Pinpoint the cell where the given text exists, returning its [x, y] midpoint coordinate. 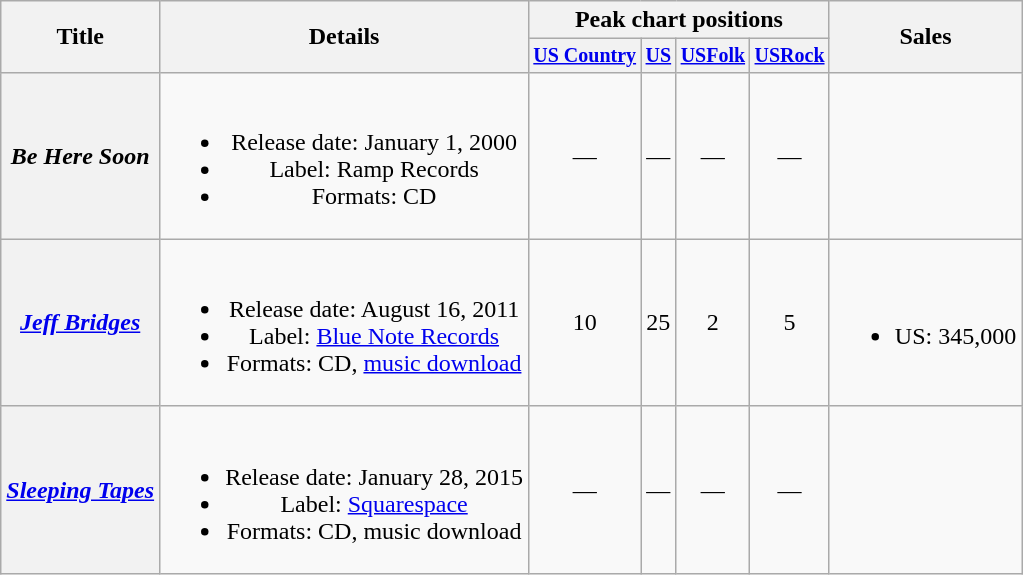
Jeff Bridges [80, 322]
USFolk [713, 56]
Peak chart positions [680, 20]
Details [344, 37]
10 [585, 322]
25 [658, 322]
US [658, 56]
Sleeping Tapes [80, 490]
2 [713, 322]
US: 345,000 [925, 322]
Release date: August 16, 2011Label: Blue Note RecordsFormats: CD, music download [344, 322]
Release date: January 28, 2015Label: SquarespaceFormats: CD, music download [344, 490]
5 [790, 322]
Be Here Soon [80, 156]
Title [80, 37]
USRock [790, 56]
Sales [925, 37]
US Country [585, 56]
Release date: January 1, 2000Label: Ramp RecordsFormats: CD [344, 156]
